Return the (X, Y) coordinate for the center point of the cell that contains the specified text.  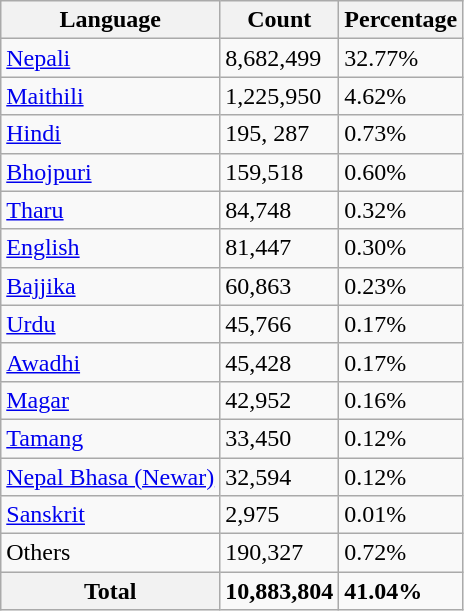
45,428 (280, 362)
English (110, 248)
4.62% (401, 96)
0.30% (401, 248)
Hindi (110, 134)
32.77% (401, 58)
Urdu (110, 324)
Bhojpuri (110, 172)
32,594 (280, 477)
0.73% (401, 134)
0.16% (401, 400)
Maithili (110, 96)
42,952 (280, 400)
Language (110, 20)
Bajjika (110, 286)
Nepal Bhasa (Newar) (110, 477)
Tamang (110, 438)
2,975 (280, 515)
159,518 (280, 172)
45,766 (280, 324)
190,327 (280, 553)
Awadhi (110, 362)
Others (110, 553)
81,447 (280, 248)
1,225,950 (280, 96)
33,450 (280, 438)
Percentage (401, 20)
8,682,499 (280, 58)
0.72% (401, 553)
Nepali (110, 58)
41.04% (401, 591)
0.01% (401, 515)
Magar (110, 400)
Count (280, 20)
10,883,804 (280, 591)
Tharu (110, 210)
60,863 (280, 286)
0.32% (401, 210)
Sanskrit (110, 515)
84,748 (280, 210)
0.23% (401, 286)
195, 287 (280, 134)
0.60% (401, 172)
Total (110, 591)
